Return [x, y] of the center of cell containing provided text 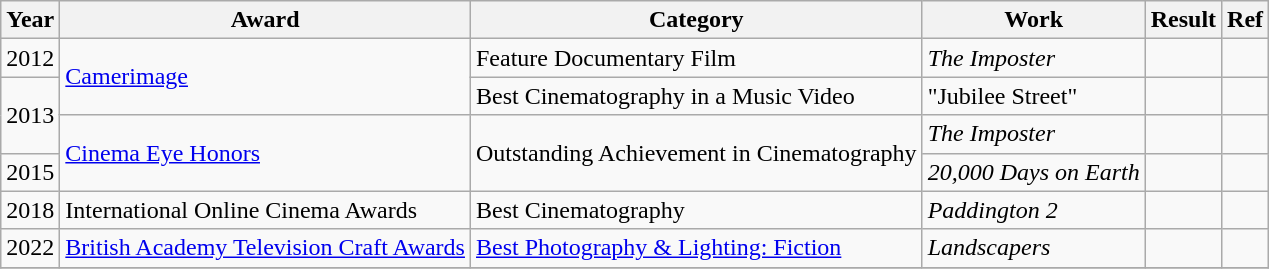
Best Photography & Lighting: Fiction [696, 248]
International Online Cinema Awards [266, 210]
Result [1183, 20]
Category [696, 20]
Award [266, 20]
2013 [30, 115]
2022 [30, 248]
Best Cinematography in a Music Video [696, 96]
Outstanding Achievement in Cinematography [696, 153]
"Jubilee Street" [1034, 96]
Best Cinematography [696, 210]
Ref [1246, 20]
Work [1034, 20]
2012 [30, 58]
Year [30, 20]
Landscapers [1034, 248]
Paddington 2 [1034, 210]
2015 [30, 172]
British Academy Television Craft Awards [266, 248]
Camerimage [266, 77]
Cinema Eye Honors [266, 153]
2018 [30, 210]
20,000 Days on Earth [1034, 172]
Feature Documentary Film [696, 58]
